For the text-containing cell, return its midpoint in [x, y] coordinate format. 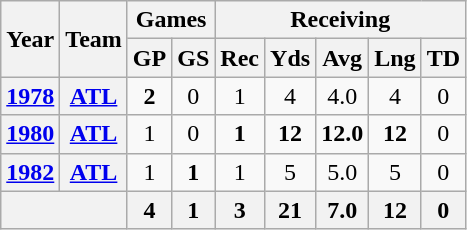
Team [94, 39]
12.0 [342, 134]
7.0 [342, 210]
GS [194, 58]
1980 [30, 134]
21 [290, 210]
GP [149, 58]
Rec [240, 58]
Year [30, 39]
4.0 [342, 96]
Games [170, 20]
Lng [395, 58]
2 [149, 96]
TD [443, 58]
5.0 [342, 172]
1978 [30, 96]
1982 [30, 172]
Receiving [340, 20]
3 [240, 210]
Yds [290, 58]
Avg [342, 58]
